Detect which cell encompasses the target text, then output its [x, y] center coordinate. 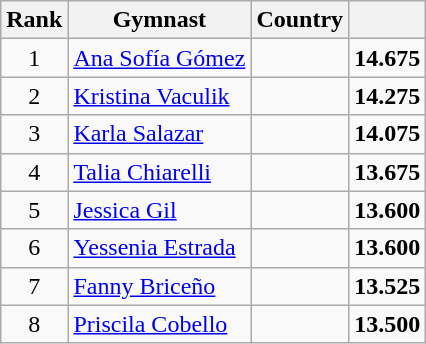
13.525 [388, 286]
Country [300, 20]
4 [34, 172]
Kristina Vaculik [160, 96]
2 [34, 96]
Fanny Briceño [160, 286]
Talia Chiarelli [160, 172]
13.500 [388, 324]
5 [34, 210]
Jessica Gil [160, 210]
13.675 [388, 172]
Priscila Cobello [160, 324]
3 [34, 134]
8 [34, 324]
Gymnast [160, 20]
14.275 [388, 96]
14.075 [388, 134]
Ana Sofía Gómez [160, 58]
Karla Salazar [160, 134]
1 [34, 58]
14.675 [388, 58]
Yessenia Estrada [160, 248]
6 [34, 248]
Rank [34, 20]
7 [34, 286]
